Capture the cell that displays the provided text and extract its [x, y] central coordinate. 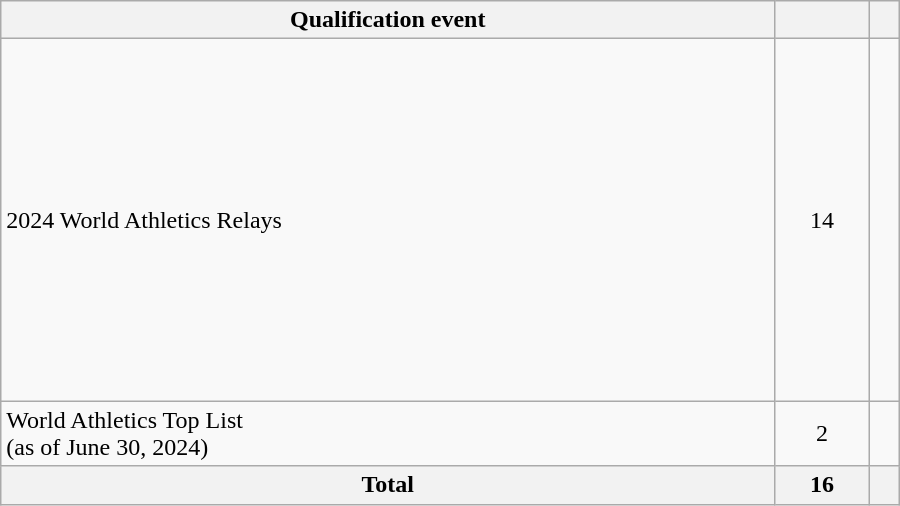
Qualification event [388, 20]
2024 World Athletics Relays [388, 220]
Total [388, 485]
14 [822, 220]
World Athletics Top List(as of June 30, 2024) [388, 434]
16 [822, 485]
2 [822, 434]
